From the cell containing the given text, extract its center point as (X, Y) coordinate. 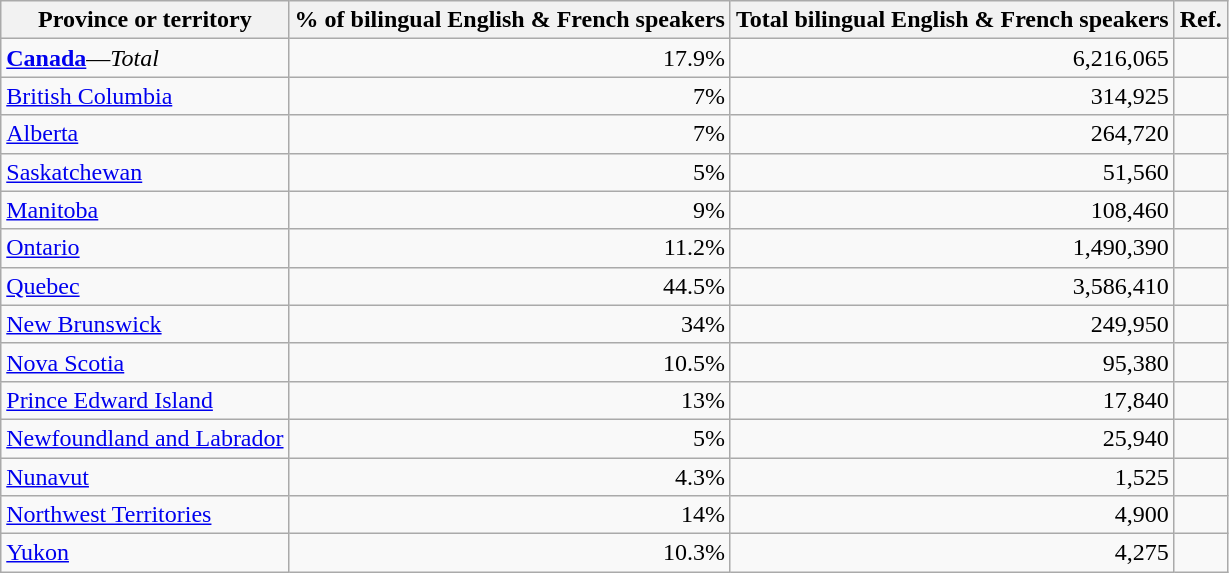
Ref. (1200, 20)
4.3% (510, 477)
51,560 (952, 172)
1,490,390 (952, 248)
% of bilingual English & French speakers (510, 20)
Total bilingual English & French speakers (952, 20)
249,950 (952, 324)
Ontario (145, 248)
New Brunswick (145, 324)
British Columbia (145, 96)
3,586,410 (952, 286)
Manitoba (145, 210)
Northwest Territories (145, 515)
10.5% (510, 362)
Newfoundland and Labrador (145, 438)
11.2% (510, 248)
108,460 (952, 210)
6,216,065 (952, 58)
Alberta (145, 134)
Prince Edward Island (145, 400)
264,720 (952, 134)
10.3% (510, 553)
17.9% (510, 58)
17,840 (952, 400)
Canada—Total (145, 58)
Province or territory (145, 20)
Quebec (145, 286)
9% (510, 210)
34% (510, 324)
14% (510, 515)
Nunavut (145, 477)
Saskatchewan (145, 172)
44.5% (510, 286)
4,275 (952, 553)
1,525 (952, 477)
Yukon (145, 553)
Nova Scotia (145, 362)
13% (510, 400)
314,925 (952, 96)
95,380 (952, 362)
25,940 (952, 438)
4,900 (952, 515)
